Detect which cell encompasses the target text, then output its [X, Y] center coordinate. 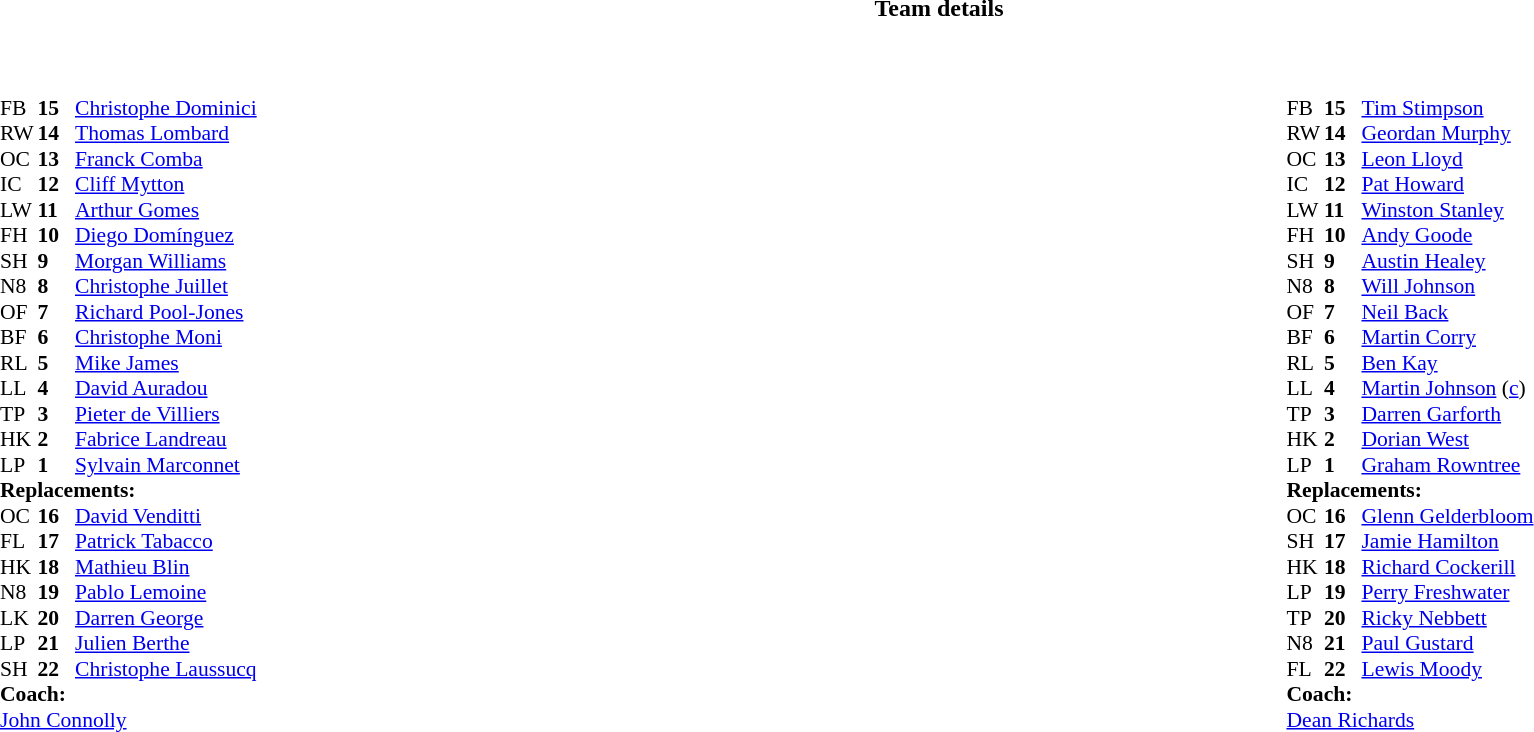
Richard Pool-Jones [166, 312]
Mike James [166, 363]
Franck Comba [166, 159]
Austin Healey [1447, 261]
Fabrice Landreau [166, 439]
Morgan Williams [166, 261]
David Venditti [166, 516]
LK [19, 618]
Cliff Mytton [166, 185]
Geordan Murphy [1447, 133]
Pat Howard [1447, 185]
Sylvain Marconnet [166, 465]
Will Johnson [1447, 287]
Christophe Moni [166, 337]
Ricky Nebbett [1447, 618]
Jamie Hamilton [1447, 541]
Darren Garforth [1447, 414]
Dorian West [1447, 439]
Martin Corry [1447, 337]
Tim Stimpson [1447, 108]
Pablo Lemoine [166, 593]
Lewis Moody [1447, 669]
Julien Berthe [166, 643]
Perry Freshwater [1447, 593]
Christophe Laussucq [166, 669]
Paul Gustard [1447, 643]
Neil Back [1447, 312]
Leon Lloyd [1447, 159]
Mathieu Blin [166, 567]
Winston Stanley [1447, 210]
Christophe Juillet [166, 287]
Darren George [166, 618]
Martin Johnson (c) [1447, 389]
Graham Rowntree [1447, 465]
Glenn Gelderbloom [1447, 516]
Arthur Gomes [166, 210]
Andy Goode [1447, 235]
Thomas Lombard [166, 133]
Christophe Dominici [166, 108]
Richard Cockerill [1447, 567]
Ben Kay [1447, 363]
Patrick Tabacco [166, 541]
Diego Domínguez [166, 235]
David Auradou [166, 389]
Pieter de Villiers [166, 414]
